Search for the cell housing the specified text and yield its (X, Y) center coordinate. 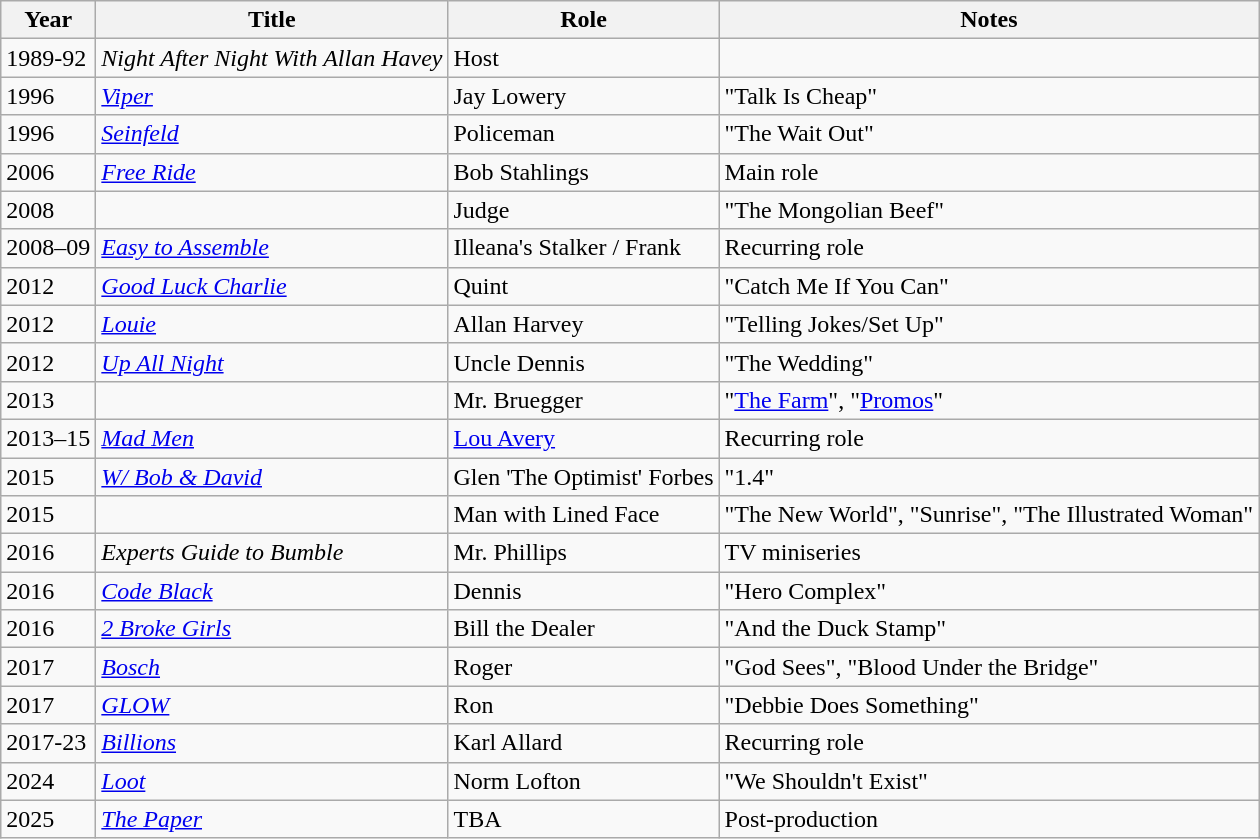
Post-production (989, 819)
"The Farm", "Promos" (989, 400)
2008–09 (48, 248)
Code Black (272, 591)
2017-23 (48, 743)
Dennis (584, 591)
Bosch (272, 667)
2006 (48, 172)
2008 (48, 210)
Year (48, 20)
"Catch Me If You Can" (989, 286)
"The Wait Out" (989, 134)
Ron (584, 705)
Night After Night With Allan Havey (272, 58)
2013 (48, 400)
1989-92 (48, 58)
"And the Duck Stamp" (989, 629)
Easy to Assemble (272, 248)
Uncle Dennis (584, 362)
TV miniseries (989, 553)
Notes (989, 20)
Viper (272, 96)
Bob Stahlings (584, 172)
Judge (584, 210)
Policeman (584, 134)
Norm Lofton (584, 781)
Mad Men (272, 438)
Man with Lined Face (584, 515)
Roger (584, 667)
Good Luck Charlie (272, 286)
Karl Allard (584, 743)
Louie (272, 324)
The Paper (272, 819)
Billions (272, 743)
Bill the Dealer (584, 629)
"The Wedding" (989, 362)
TBA (584, 819)
Role (584, 20)
"1.4" (989, 477)
Quint (584, 286)
"Talk Is Cheap" (989, 96)
2 Broke Girls (272, 629)
Loot (272, 781)
Allan Harvey (584, 324)
Mr. Bruegger (584, 400)
"Hero Complex" (989, 591)
2025 (48, 819)
"The Mongolian Beef" (989, 210)
Title (272, 20)
GLOW (272, 705)
Free Ride (272, 172)
Illeana's Stalker / Frank (584, 248)
"The New World", "Sunrise", "The Illustrated Woman" (989, 515)
"Debbie Does Something" (989, 705)
"We Shouldn't Exist" (989, 781)
Lou Avery (584, 438)
"God Sees", "Blood Under the Bridge" (989, 667)
W/ Bob & David (272, 477)
Main role (989, 172)
Glen 'The Optimist' Forbes (584, 477)
"Telling Jokes/Set Up" (989, 324)
2013–15 (48, 438)
2024 (48, 781)
Mr. Phillips (584, 553)
Jay Lowery (584, 96)
Seinfeld (272, 134)
Up All Night (272, 362)
Host (584, 58)
Experts Guide to Bumble (272, 553)
